Search for the cell housing the specified text and yield its (x, y) center coordinate. 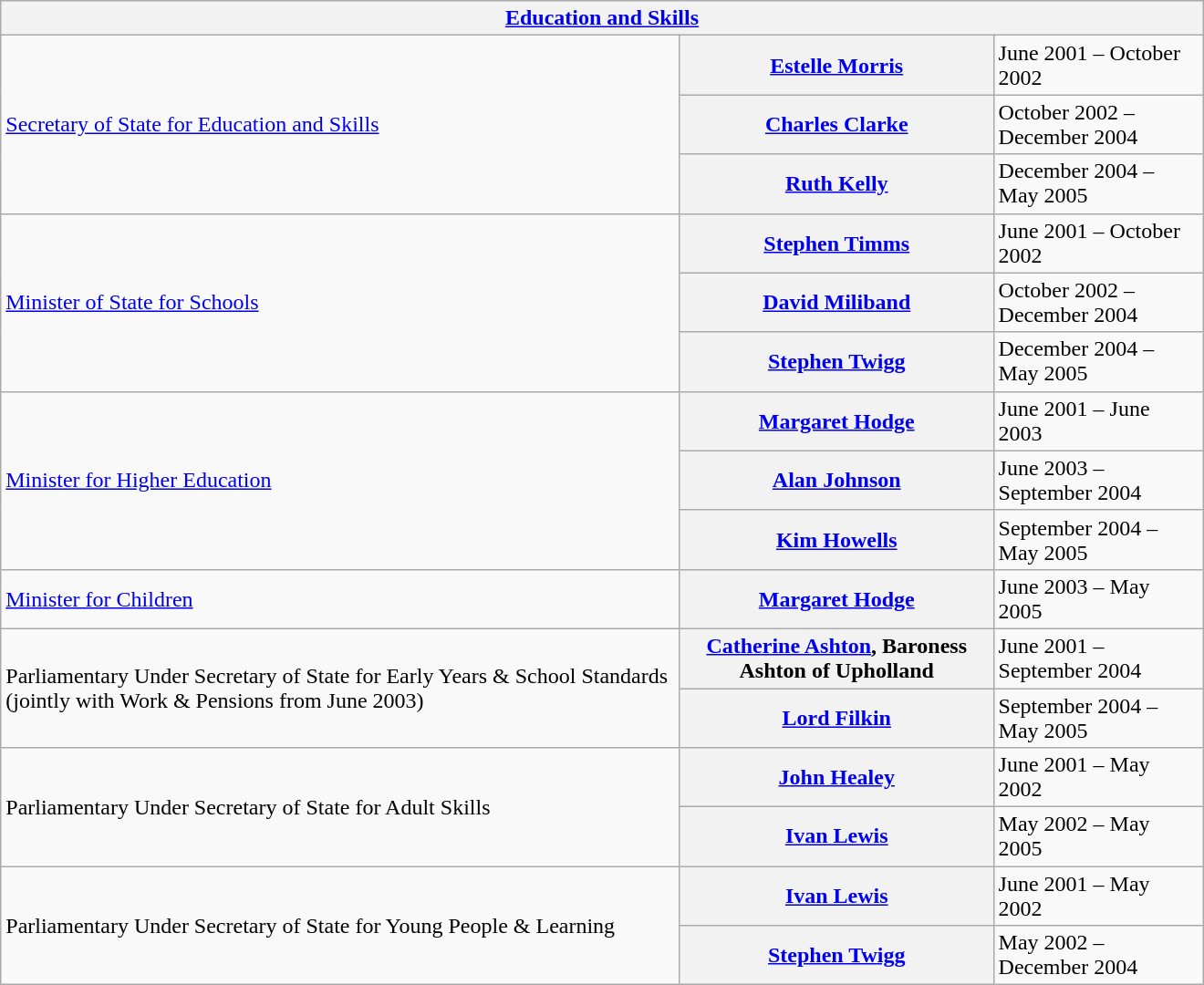
Charles Clarke (836, 124)
Estelle Morris (836, 66)
June 2003 – May 2005 (1098, 598)
June 2001 – June 2003 (1098, 421)
Stephen Timms (836, 243)
Parliamentary Under Secretary of State for Early Years & School Standards (jointly with Work & Pensions from June 2003) (341, 688)
John Healey (836, 777)
May 2002 – May 2005 (1098, 837)
May 2002 – December 2004 (1098, 956)
David Miliband (836, 303)
June 2003 – September 2004 (1098, 480)
Catherine Ashton, Baroness Ashton of Upholland (836, 658)
Alan Johnson (836, 480)
Minister of State for Schools (341, 303)
Minister for Higher Education (341, 480)
Ruth Kelly (836, 184)
Parliamentary Under Secretary of State for Young People & Learning (341, 926)
June 2001 – September 2004 (1098, 658)
Education and Skills (602, 18)
Lord Filkin (836, 717)
Kim Howells (836, 540)
Minister for Children (341, 598)
Secretary of State for Education and Skills (341, 124)
Parliamentary Under Secretary of State for Adult Skills (341, 807)
